Find where the given text appears and provide that cell's center as (x, y) coordinate. 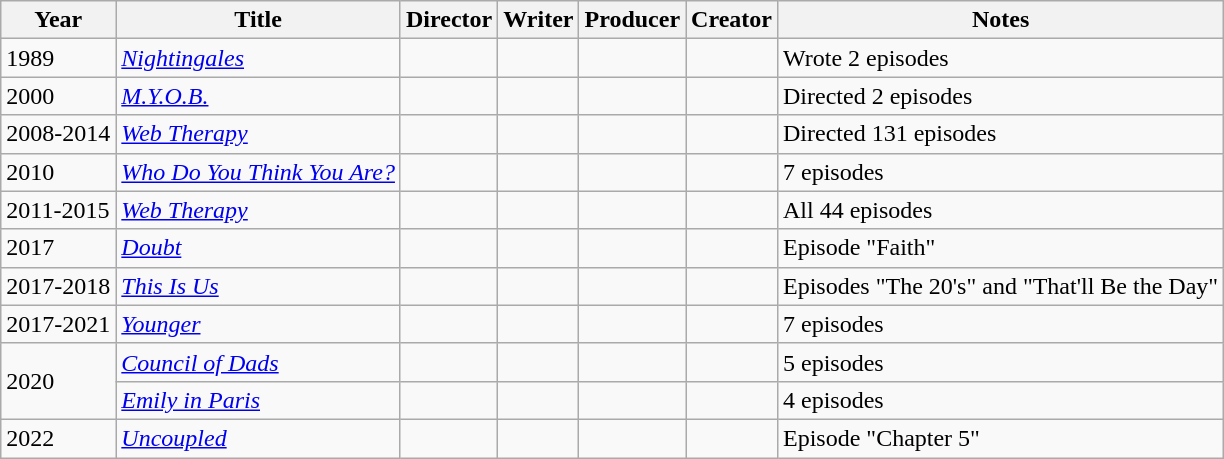
Episodes "The 20's" and "That'll Be the Day" (1000, 286)
2017 (58, 248)
Title (258, 20)
Writer (538, 20)
Doubt (258, 248)
Director (448, 20)
Nightingales (258, 58)
2000 (58, 96)
1989 (58, 58)
This Is Us (258, 286)
All 44 episodes (1000, 210)
2010 (58, 172)
5 episodes (1000, 362)
Council of Dads (258, 362)
Producer (632, 20)
Year (58, 20)
2011-2015 (58, 210)
M.Y.O.B. (258, 96)
Uncoupled (258, 438)
Creator (732, 20)
2008-2014 (58, 134)
2022 (58, 438)
Directed 2 episodes (1000, 96)
Who Do You Think You Are? (258, 172)
4 episodes (1000, 400)
2017-2021 (58, 324)
2020 (58, 381)
Notes (1000, 20)
Younger (258, 324)
Emily in Paris (258, 400)
2017-2018 (58, 286)
Episode "Faith" (1000, 248)
Directed 131 episodes (1000, 134)
Wrote 2 episodes (1000, 58)
Episode "Chapter 5" (1000, 438)
